Pinpoint the cell where the given text exists, returning its (x, y) midpoint coordinate. 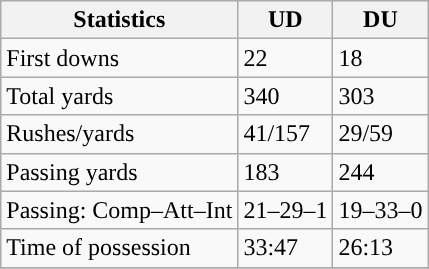
Statistics (120, 20)
29/59 (380, 134)
19–33–0 (380, 210)
18 (380, 58)
DU (380, 20)
21–29–1 (286, 210)
340 (286, 96)
244 (380, 172)
Passing: Comp–Att–Int (120, 210)
Rushes/yards (120, 134)
183 (286, 172)
First downs (120, 58)
22 (286, 58)
33:47 (286, 248)
Passing yards (120, 172)
Time of possession (120, 248)
41/157 (286, 134)
Total yards (120, 96)
UD (286, 20)
26:13 (380, 248)
303 (380, 96)
